Capture the cell that displays the provided text and extract its (X, Y) central coordinate. 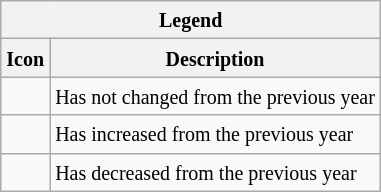
Icon (26, 58)
Has decreased from the previous year (216, 172)
Legend (191, 20)
Has increased from the previous year (216, 134)
Has not changed from the previous year (216, 96)
Description (216, 58)
